Detect which cell encompasses the target text, then output its [x, y] center coordinate. 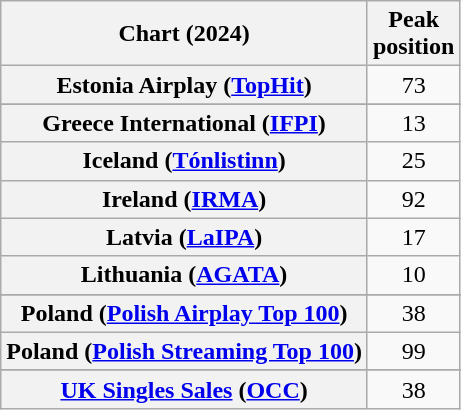
Ireland (IRMA) [184, 199]
Chart (2024) [184, 34]
Estonia Airplay (TopHit) [184, 85]
13 [413, 123]
25 [413, 161]
73 [413, 85]
Lithuania (AGATA) [184, 275]
Poland (Polish Streaming Top 100) [184, 351]
17 [413, 237]
99 [413, 351]
Latvia (LaIPA) [184, 237]
92 [413, 199]
Poland (Polish Airplay Top 100) [184, 313]
10 [413, 275]
Greece International (IFPI) [184, 123]
UK Singles Sales (OCC) [184, 389]
Peakposition [413, 34]
Iceland (Tónlistinn) [184, 161]
